Find where the given text appears and provide that cell's center as (X, Y) coordinate. 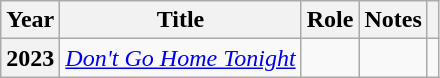
Don't Go Home Tonight (180, 58)
Notes (393, 20)
Role (330, 20)
Year (30, 20)
2023 (30, 58)
Title (180, 20)
